Pinpoint the cell where the given text exists, returning its [X, Y] midpoint coordinate. 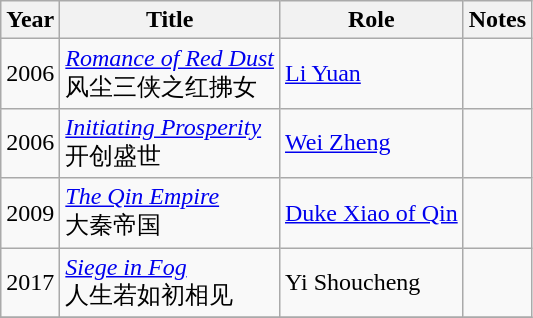
Romance of Red Dust风尘三侠之红拂女 [170, 74]
Year [30, 20]
2017 [30, 283]
Title [170, 20]
Yi Shoucheng [371, 283]
Li Yuan [371, 74]
The Qin Empire大秦帝国 [170, 213]
2009 [30, 213]
Siege in Fog 人生若如初相见 [170, 283]
Initiating Prosperity开创盛世 [170, 143]
Wei Zheng [371, 143]
Duke Xiao of Qin [371, 213]
Notes [497, 20]
Role [371, 20]
